Identify which cell holds the provided text, then report its (X, Y) central coordinate. 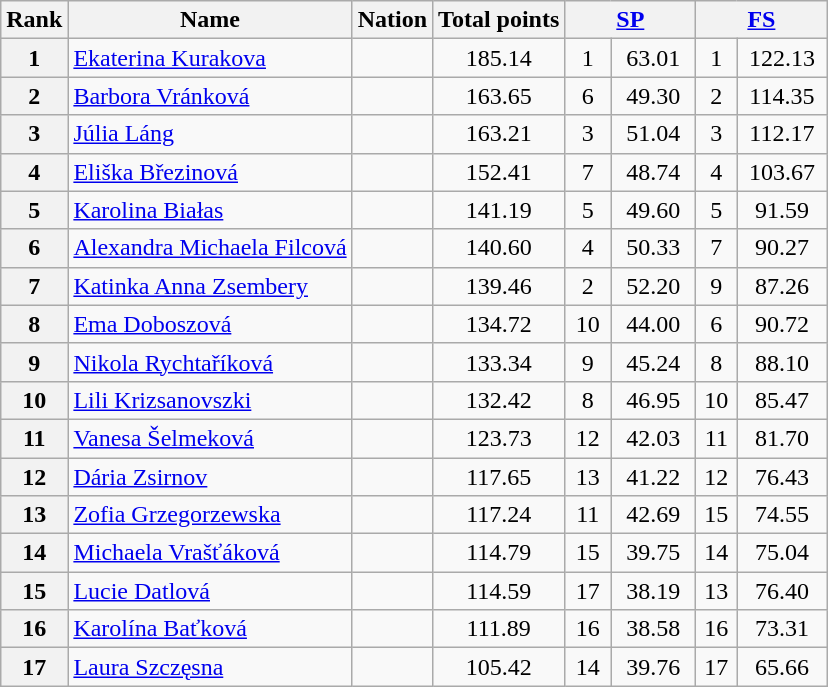
42.69 (654, 515)
42.03 (654, 438)
123.73 (499, 438)
163.21 (499, 134)
111.89 (499, 629)
49.30 (654, 96)
Total points (499, 20)
163.65 (499, 96)
81.70 (782, 438)
45.24 (654, 362)
Alexandra Michaela Filcová (210, 248)
63.01 (654, 58)
38.58 (654, 629)
51.04 (654, 134)
114.79 (499, 553)
87.26 (782, 286)
114.35 (782, 96)
52.20 (654, 286)
103.67 (782, 172)
Laura Szczęsna (210, 667)
39.75 (654, 553)
141.19 (499, 210)
Michaela Vrašťáková (210, 553)
88.10 (782, 362)
132.42 (499, 400)
85.47 (782, 400)
65.66 (782, 667)
73.31 (782, 629)
117.24 (499, 515)
105.42 (499, 667)
SP (630, 20)
114.59 (499, 591)
Barbora Vránková (210, 96)
Lili Krizsanovszki (210, 400)
Karolína Baťková (210, 629)
Nikola Rychtaříková (210, 362)
48.74 (654, 172)
133.34 (499, 362)
74.55 (782, 515)
50.33 (654, 248)
Ema Doboszová (210, 324)
39.76 (654, 667)
Karolina Białas (210, 210)
112.17 (782, 134)
Ekaterina Kurakova (210, 58)
49.60 (654, 210)
Vanesa Šelmeková (210, 438)
Katinka Anna Zsembery (210, 286)
90.27 (782, 248)
Eliška Březinová (210, 172)
117.65 (499, 477)
134.72 (499, 324)
Lucie Datlová (210, 591)
Dária Zsirnov (210, 477)
Nation (392, 20)
Júlia Láng (210, 134)
Zofia Grzegorzewska (210, 515)
139.46 (499, 286)
90.72 (782, 324)
44.00 (654, 324)
140.60 (499, 248)
122.13 (782, 58)
Name (210, 20)
46.95 (654, 400)
76.43 (782, 477)
Rank (34, 20)
185.14 (499, 58)
38.19 (654, 591)
152.41 (499, 172)
75.04 (782, 553)
76.40 (782, 591)
91.59 (782, 210)
41.22 (654, 477)
FS (762, 20)
